From the cell containing the given text, extract its center point as (x, y) coordinate. 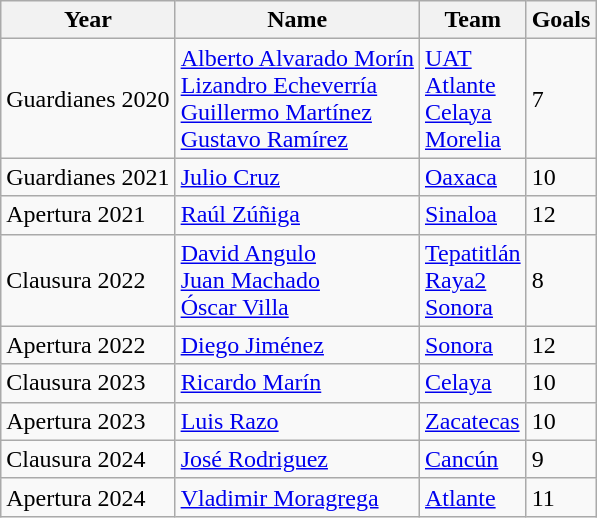
Clausura 2023 (88, 383)
Atlante (472, 497)
Diego Jiménez (297, 345)
Celaya (472, 383)
Apertura 2022 (88, 345)
Julio Cruz (297, 177)
Alberto Alvarado Morín Lizandro Echeverría Guillermo Martínez Gustavo Ramírez (297, 98)
Guardianes 2021 (88, 177)
Ricardo Marín (297, 383)
Apertura 2023 (88, 421)
9 (561, 459)
8 (561, 280)
José Rodriguez (297, 459)
Guardianes 2020 (88, 98)
TepatitlánRaya2Sonora (472, 280)
11 (561, 497)
Apertura 2021 (88, 215)
Year (88, 20)
Goals (561, 20)
UATAtlanteCelayaMorelia (472, 98)
7 (561, 98)
David Angulo Juan Machado Óscar Villa (297, 280)
Cancún (472, 459)
Oaxaca (472, 177)
Apertura 2024 (88, 497)
Zacatecas (472, 421)
Vladimir Moragrega (297, 497)
Luis Razo (297, 421)
Clausura 2024 (88, 459)
Sinaloa (472, 215)
Name (297, 20)
Clausura 2022 (88, 280)
Team (472, 20)
Raúl Zúñiga (297, 215)
Sonora (472, 345)
